Capture the cell that displays the provided text and extract its (x, y) central coordinate. 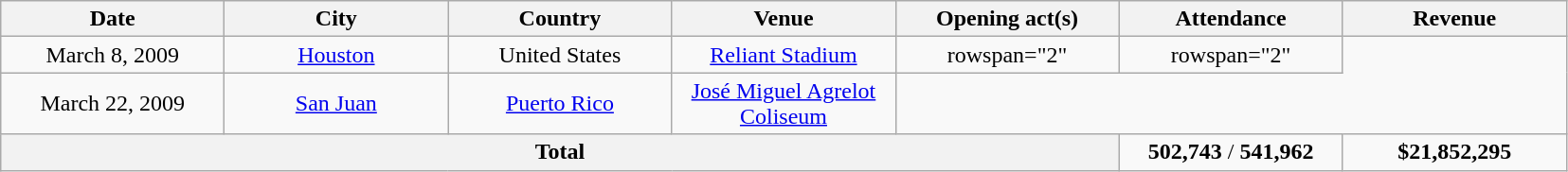
March 22, 2009 (113, 104)
City (336, 19)
San Juan (336, 104)
Reliant Stadium (784, 55)
United States (560, 55)
Revenue (1454, 19)
Date (113, 19)
Houston (336, 55)
José Miguel Agrelot Coliseum (784, 104)
Venue (784, 19)
Puerto Rico (560, 104)
March 8, 2009 (113, 55)
502,743 / 541,962 (1231, 152)
Attendance (1231, 19)
Opening act(s) (1007, 19)
$21,852,295 (1454, 152)
Total (560, 152)
Country (560, 19)
